Scan for the cell matching the given text and deliver its [X, Y] coordinate at center. 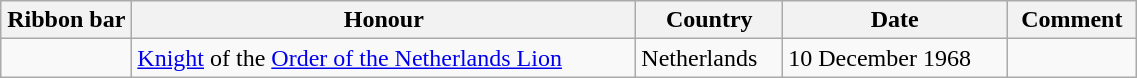
Knight of the Order of the Netherlands Lion [384, 58]
Ribbon bar [66, 20]
Country [710, 20]
Comment [1072, 20]
Date [895, 20]
10 December 1968 [895, 58]
Honour [384, 20]
Netherlands [710, 58]
